Scan for the cell matching the given text and deliver its [x, y] coordinate at center. 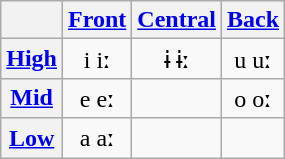
u uː [254, 59]
e eː [98, 98]
Low [32, 138]
Mid [32, 98]
Back [254, 20]
ɨ ɨː [177, 59]
Front [98, 20]
High [32, 59]
Central [177, 20]
i iː [98, 59]
o oː [254, 98]
a aː [98, 138]
